Output the (X, Y) coordinate of the center of the cell containing the given text.  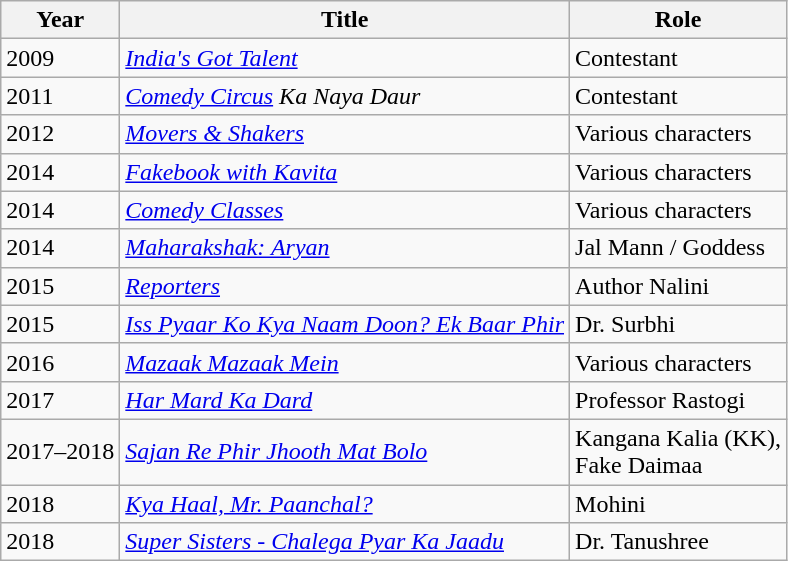
Reporters (345, 286)
2016 (60, 362)
Maharakshak: Aryan (345, 248)
2017 (60, 400)
Jal Mann / Goddess (678, 248)
Iss Pyaar Ko Kya Naam Doon? Ek Baar Phir (345, 324)
Role (678, 20)
Movers & Shakers (345, 134)
Professor Rastogi (678, 400)
India's Got Talent (345, 58)
Dr. Tanushree (678, 542)
2012 (60, 134)
Mohini (678, 503)
Kya Haal, Mr. Paanchal? (345, 503)
Sajan Re Phir Jhooth Mat Bolo (345, 452)
2017–2018 (60, 452)
Mazaak Mazaak Mein (345, 362)
2011 (60, 96)
Year (60, 20)
Comedy Circus Ka Naya Daur (345, 96)
Comedy Classes (345, 210)
Title (345, 20)
Dr. Surbhi (678, 324)
Author Nalini (678, 286)
Super Sisters - Chalega Pyar Ka Jaadu (345, 542)
Kangana Kalia (KK), Fake Daimaa (678, 452)
Fakebook with Kavita (345, 172)
Har Mard Ka Dard (345, 400)
2009 (60, 58)
